Return the [x, y] coordinate for the center point of the cell that contains the specified text.  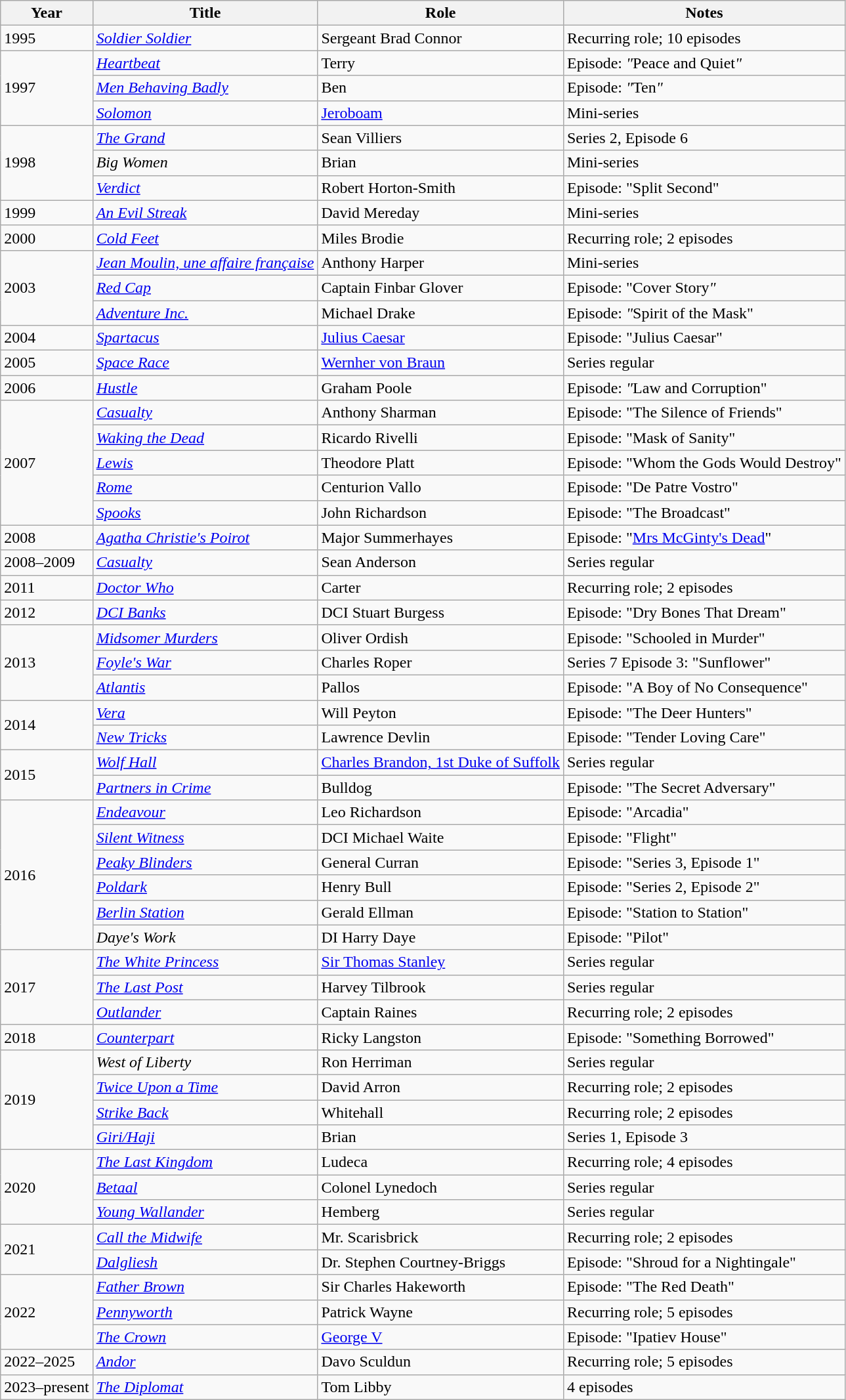
Silent Witness [205, 838]
Henry Bull [441, 887]
Episode: "The Secret Adversary" [704, 788]
Heartbeat [205, 63]
Episode: "De Patre Vostro" [704, 488]
Major Summerhayes [441, 538]
Episode: "Peace and Quiet" [704, 63]
Ricky Langston [441, 1037]
Episode: "Schooled in Murder" [704, 637]
Patrick Wayne [441, 1312]
2018 [47, 1037]
David Arron [441, 1087]
Lewis [205, 463]
The Diplomat [205, 1387]
Counterpart [205, 1037]
Oliver Ordish [441, 637]
Vera [205, 712]
2011 [47, 587]
Midsomer Murders [205, 637]
2014 [47, 725]
Foyle's War [205, 662]
Young Wallander [205, 1212]
Soldier Soldier [205, 38]
Daye's Work [205, 937]
Call the Midwife [205, 1237]
Jean Moulin, une affaire française [205, 263]
Verdict [205, 188]
Giri/Haji [205, 1137]
Episode: "The Silence of Friends" [704, 413]
The Last Kingdom [205, 1162]
Graham Poole [441, 388]
Captain Finbar Glover [441, 287]
Ron Herriman [441, 1062]
Strike Back [205, 1113]
Anthony Harper [441, 263]
Harvey Tilbrook [441, 987]
2006 [47, 388]
Sir Thomas Stanley [441, 962]
Theodore Platt [441, 463]
Berlin Station [205, 912]
Episode: "Tender Loving Care" [704, 738]
2004 [47, 338]
Red Cap [205, 287]
Peaky Blinders [205, 862]
Gerald Ellman [441, 912]
2012 [47, 612]
Rome [205, 488]
Hustle [205, 388]
2019 [47, 1099]
Agatha Christie's Poirot [205, 538]
2021 [47, 1250]
Episode: "Series 2, Episode 2" [704, 887]
Episode: "Split Second" [704, 188]
DCI Michael Waite [441, 838]
Episode: "Arcadia" [704, 813]
Andor [205, 1362]
Recurring role; 10 episodes [704, 38]
Adventure Inc. [205, 313]
Poldark [205, 887]
West of Liberty [205, 1062]
Men Behaving Badly [205, 88]
Julius Caesar [441, 338]
Title [205, 13]
Episode: "Something Borrowed" [704, 1037]
Pallos [441, 687]
The Grand [205, 138]
Spooks [205, 513]
Solomon [205, 113]
2017 [47, 987]
Centurion Vallo [441, 488]
Atlantis [205, 687]
1999 [47, 213]
John Richardson [441, 513]
Outlander [205, 1012]
Episode: "The Deer Hunters" [704, 712]
Episode: "Ipatiev House" [704, 1337]
Episode: "Station to Station" [704, 912]
Lawrence Devlin [441, 738]
Robert Horton-Smith [441, 188]
Wolf Hall [205, 763]
Colonel Lynedoch [441, 1187]
Ludeca [441, 1162]
DCI Stuart Burgess [441, 612]
The White Princess [205, 962]
2000 [47, 238]
Davo Sculdun [441, 1362]
Doctor Who [205, 587]
Notes [704, 13]
Cold Feet [205, 238]
Leo Richardson [441, 813]
The Last Post [205, 987]
Sergeant Brad Connor [441, 38]
Mr. Scarisbrick [441, 1237]
Episode: "Julius Caesar" [704, 338]
Episode: "Cover Story" [704, 287]
Series 1, Episode 3 [704, 1137]
2013 [47, 662]
2020 [47, 1187]
Waking the Dead [205, 438]
Episode: "Law and Corruption" [704, 388]
Ben [441, 88]
Endeavour [205, 813]
2022–2025 [47, 1362]
Series 2, Episode 6 [704, 138]
Episode: "The Red Death" [704, 1287]
2008 [47, 538]
Spartacus [205, 338]
Episode: "Mrs McGinty's Dead" [704, 538]
Episode: "Series 3, Episode 1" [704, 862]
4 episodes [704, 1387]
Betaal [205, 1187]
Episode: "Ten" [704, 88]
2022 [47, 1312]
Dr. Stephen Courtney-Briggs [441, 1262]
Dalgliesh [205, 1262]
2023–present [47, 1387]
Series 7 Episode 3: "Sunflower" [704, 662]
Episode: "A Boy of No Consequence" [704, 687]
Episode: "Dry Bones That Dream" [704, 612]
Charles Roper [441, 662]
Anthony Sharman [441, 413]
Episode: "Spirit of the Mask" [704, 313]
George V [441, 1337]
2016 [47, 875]
Episode: "Shroud for a Nightingale" [704, 1262]
Partners in Crime [205, 788]
DCI Banks [205, 612]
Wernher von Braun [441, 363]
Tom Libby [441, 1387]
1998 [47, 163]
Terry [441, 63]
DI Harry Daye [441, 937]
Space Race [205, 363]
2015 [47, 775]
Bulldog [441, 788]
Captain Raines [441, 1012]
The Crown [205, 1337]
Whitehall [441, 1113]
Episode: "Whom the Gods Would Destroy" [704, 463]
Year [47, 13]
1995 [47, 38]
2005 [47, 363]
1997 [47, 88]
Big Women [205, 163]
Jeroboam [441, 113]
Father Brown [205, 1287]
Sir Charles Hakeworth [441, 1287]
Charles Brandon, 1st Duke of Suffolk [441, 763]
2003 [47, 287]
David Mereday [441, 213]
Recurring role; 4 episodes [704, 1162]
Sean Anderson [441, 562]
Episode: "The Broadcast" [704, 513]
Episode: "Mask of Sanity" [704, 438]
General Curran [441, 862]
Miles Brodie [441, 238]
2007 [47, 463]
Role [441, 13]
An Evil Streak [205, 213]
Twice Upon a Time [205, 1087]
2008–2009 [47, 562]
Episode: "Flight" [704, 838]
Michael Drake [441, 313]
Carter [441, 587]
Pennyworth [205, 1312]
Episode: "Pilot" [704, 937]
Sean Villiers [441, 138]
New Tricks [205, 738]
Ricardo Rivelli [441, 438]
Will Peyton [441, 712]
Hemberg [441, 1212]
